Find where the given text appears and provide that cell's center as [X, Y] coordinate. 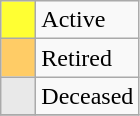
Deceased [88, 96]
Retired [88, 58]
Active [88, 20]
